Find where the given text appears and provide that cell's center as [x, y] coordinate. 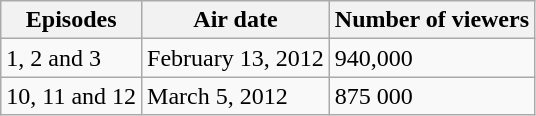
Air date [236, 20]
Number of viewers [432, 20]
February 13, 2012 [236, 58]
10, 11 and 12 [72, 96]
March 5, 2012 [236, 96]
Episodes [72, 20]
940,000 [432, 58]
875 000 [432, 96]
1, 2 and 3 [72, 58]
